Determine the (X, Y) coordinate at the center of the cell enclosing the given text.  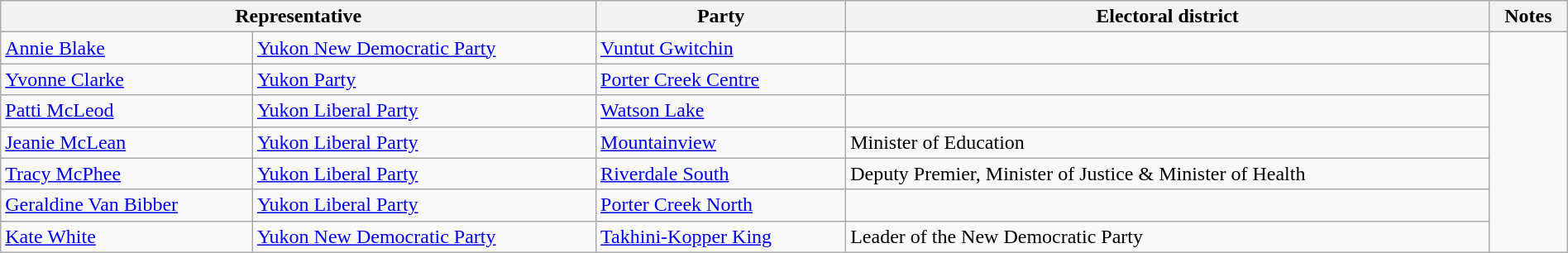
Vuntut Gwitchin (721, 48)
Jeanie McLean (127, 142)
Annie Blake (127, 48)
Kate White (127, 236)
Deputy Premier, Minister of Justice & Minister of Health (1168, 174)
Notes (1528, 17)
Mountainview (721, 142)
Porter Creek Centre (721, 79)
Minister of Education (1168, 142)
Representative (299, 17)
Electoral district (1168, 17)
Takhini-Kopper King (721, 236)
Watson Lake (721, 111)
Yvonne Clarke (127, 79)
Geraldine Van Bibber (127, 205)
Patti McLeod (127, 111)
Porter Creek North (721, 205)
Party (721, 17)
Tracy McPhee (127, 174)
Yukon Party (423, 79)
Leader of the New Democratic Party (1168, 236)
Riverdale South (721, 174)
